Return [X, Y] of the center of cell containing provided text 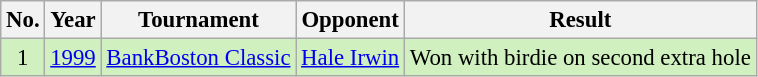
No. [23, 20]
Opponent [350, 20]
BankBoston Classic [198, 58]
Result [580, 20]
Tournament [198, 20]
1999 [73, 58]
1 [23, 58]
Hale Irwin [350, 58]
Year [73, 20]
Won with birdie on second extra hole [580, 58]
